Locate the cell with the specified text and output its [x, y] center coordinate. 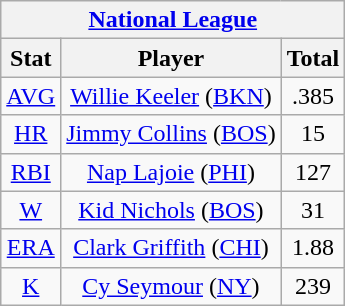
Jimmy Collins (BOS) [171, 134]
K [31, 286]
Stat [31, 58]
239 [313, 286]
Cy Seymour (NY) [171, 286]
Nap Lajoie (PHI) [171, 172]
Player [171, 58]
National League [173, 20]
1.88 [313, 248]
ERA [31, 248]
W [31, 210]
Total [313, 58]
RBI [31, 172]
AVG [31, 96]
Clark Griffith (CHI) [171, 248]
Willie Keeler (BKN) [171, 96]
15 [313, 134]
.385 [313, 96]
127 [313, 172]
HR [31, 134]
31 [313, 210]
Kid Nichols (BOS) [171, 210]
